Detect which cell encompasses the target text, then output its (X, Y) center coordinate. 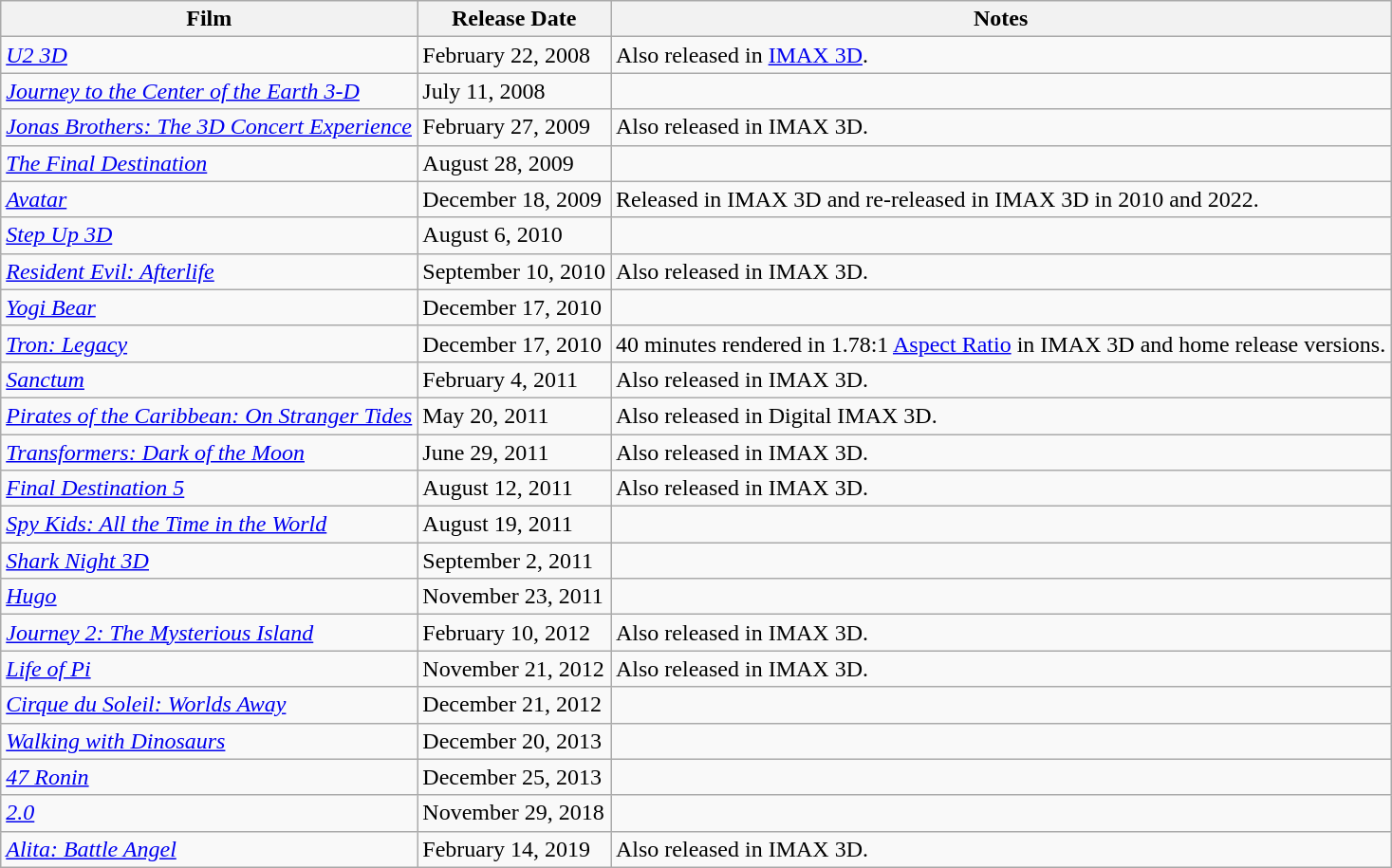
February 14, 2019 (514, 849)
July 11, 2008 (514, 91)
February 4, 2011 (514, 379)
December 18, 2009 (514, 199)
Shark Night 3D (209, 561)
November 23, 2011 (514, 597)
December 21, 2012 (514, 705)
The Final Destination (209, 163)
Step Up 3D (209, 235)
August 6, 2010 (514, 235)
Journey 2: The Mysterious Island (209, 633)
47 Ronin (209, 777)
40 minutes rendered in 1.78:1 Aspect Ratio in IMAX 3D and home release versions. (1001, 343)
Jonas Brothers: The 3D Concert Experience (209, 127)
Sanctum (209, 379)
November 29, 2018 (514, 813)
Notes (1001, 19)
February 27, 2009 (514, 127)
Final Destination 5 (209, 489)
Journey to the Center of the Earth 3-D (209, 91)
May 20, 2011 (514, 416)
December 20, 2013 (514, 741)
November 21, 2012 (514, 669)
Spy Kids: All the Time in the World (209, 525)
Also released in Digital IMAX 3D. (1001, 416)
August 12, 2011 (514, 489)
Hugo (209, 597)
Tron: Legacy (209, 343)
Yogi Bear (209, 307)
2.0 (209, 813)
Cirque du Soleil: Worlds Away (209, 705)
September 10, 2010 (514, 271)
December 25, 2013 (514, 777)
February 10, 2012 (514, 633)
June 29, 2011 (514, 452)
Film (209, 19)
Released in IMAX 3D and re-released in IMAX 3D in 2010 and 2022. (1001, 199)
September 2, 2011 (514, 561)
Resident Evil: Afterlife (209, 271)
Alita: Battle Angel (209, 849)
Transformers: Dark of the Moon (209, 452)
August 28, 2009 (514, 163)
U2 3D (209, 55)
Life of Pi (209, 669)
Walking with Dinosaurs (209, 741)
Pirates of the Caribbean: On Stranger Tides (209, 416)
Release Date (514, 19)
August 19, 2011 (514, 525)
February 22, 2008 (514, 55)
Avatar (209, 199)
